Provide the (x, y) coordinate of the cell's center where the given text is located.  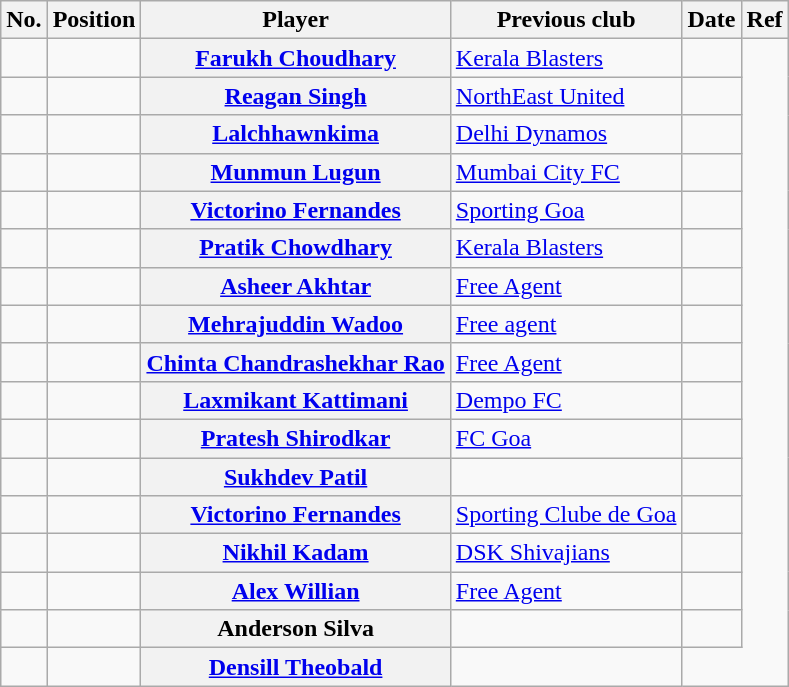
Mumbai City FC (566, 172)
DSK Shivajians (566, 553)
Player (296, 20)
Reagan Singh (296, 96)
Delhi Dynamos (566, 134)
Alex Willian (296, 591)
Munmun Lugun (296, 172)
Farukh Choudhary (296, 58)
Mehrajuddin Wadoo (296, 324)
Sporting Goa (566, 210)
Ref (764, 20)
Sukhdev Patil (296, 477)
Densill Theobald (296, 667)
No. (24, 20)
Anderson Silva (296, 629)
Dempo FC (566, 400)
FC Goa (566, 438)
Nikhil Kadam (296, 553)
Pratik Chowdhary (296, 248)
Chinta Chandrashekhar Rao (296, 362)
NorthEast United (566, 96)
Lalchhawnkima (296, 134)
Position (94, 20)
Sporting Clube de Goa (566, 515)
Laxmikant Kattimani (296, 400)
Previous club (566, 20)
Pratesh Shirodkar (296, 438)
Free agent (566, 324)
Date (712, 20)
Asheer Akhtar (296, 286)
